Pinpoint the cell where the given text exists, returning its (X, Y) midpoint coordinate. 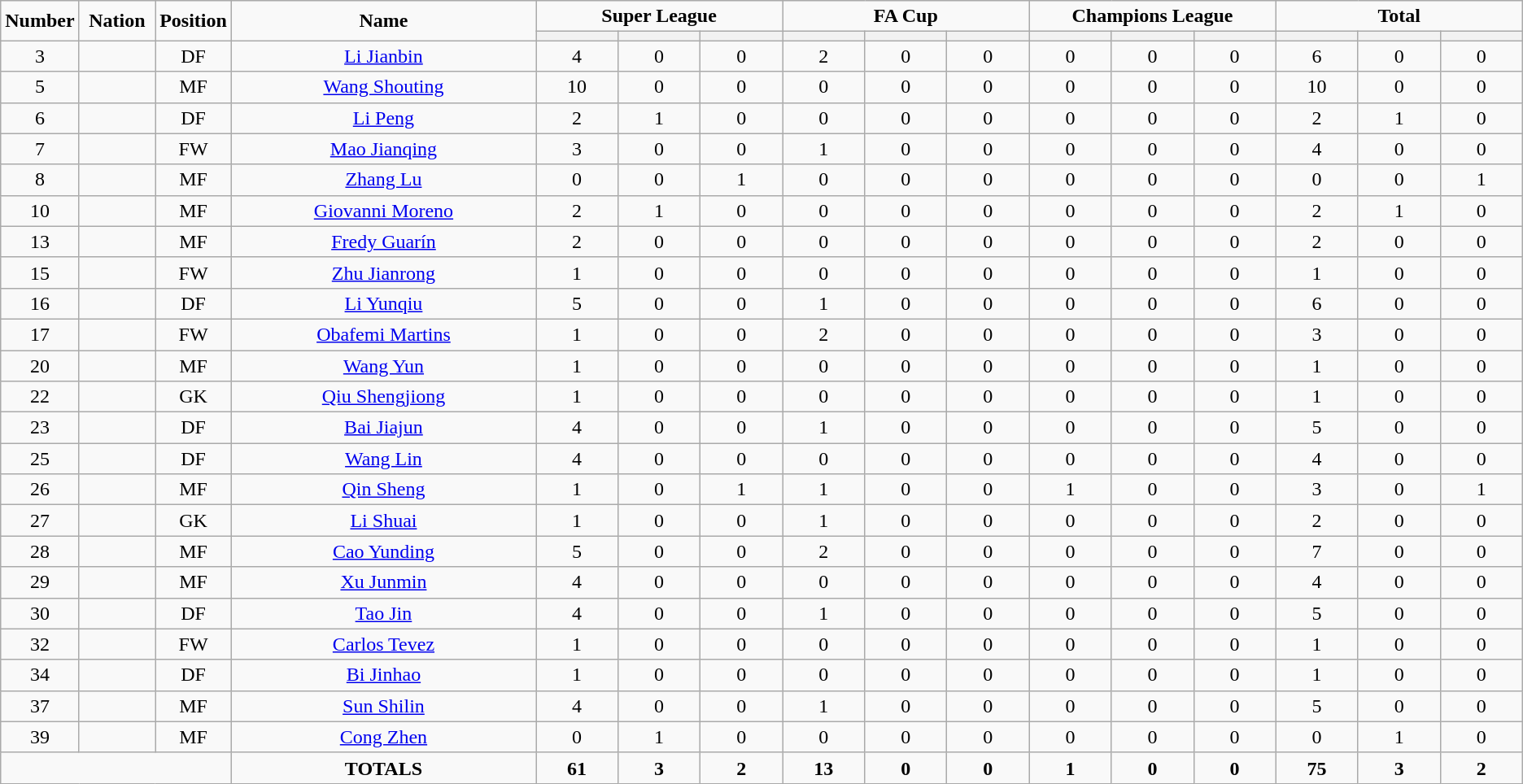
34 (40, 675)
Obafemi Martins (383, 334)
8 (40, 180)
25 (40, 459)
Qin Sheng (383, 490)
Cao Yunding (383, 551)
Li Shuai (383, 520)
Fredy Guarín (383, 242)
Champions League (1152, 16)
16 (40, 303)
Super League (659, 16)
Bi Jinhao (383, 675)
32 (40, 644)
Nation (117, 21)
Xu Junmin (383, 582)
TOTALS (383, 768)
Li Jianbin (383, 56)
Bai Jiajun (383, 428)
15 (40, 272)
27 (40, 520)
Cong Zhen (383, 737)
75 (1316, 768)
FA Cup (906, 16)
Li Yunqiu (383, 303)
29 (40, 582)
30 (40, 613)
26 (40, 490)
Name (383, 21)
Mao Jianqing (383, 149)
Wang Yun (383, 365)
20 (40, 365)
Sun Shilin (383, 706)
Qiu Shengjiong (383, 397)
39 (40, 737)
Zhu Jianrong (383, 272)
Number (40, 21)
17 (40, 334)
28 (40, 551)
Wang Lin (383, 459)
Zhang Lu (383, 180)
Carlos Tevez (383, 644)
Giovanni Moreno (383, 211)
Tao Jin (383, 613)
Li Peng (383, 118)
Total (1399, 16)
22 (40, 397)
37 (40, 706)
23 (40, 428)
Position (194, 21)
61 (576, 768)
Wang Shouting (383, 87)
